Return [x, y] of the center of cell containing provided text 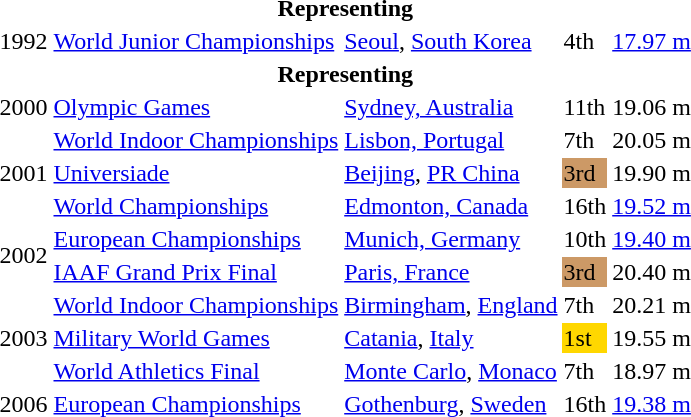
World Championships [196, 206]
1st [585, 338]
Olympic Games [196, 107]
Birmingham, England [451, 305]
European Championships [196, 239]
IAAF Grand Prix Final [196, 272]
10th [585, 239]
Universiade [196, 173]
Military World Games [196, 338]
World Athletics Final [196, 371]
Paris, France [451, 272]
16th [585, 206]
World Junior Championships [196, 41]
Edmonton, Canada [451, 206]
Seoul, South Korea [451, 41]
4th [585, 41]
Sydney, Australia [451, 107]
Catania, Italy [451, 338]
11th [585, 107]
Monte Carlo, Monaco [451, 371]
Lisbon, Portugal [451, 140]
Beijing, PR China [451, 173]
Munich, Germany [451, 239]
